Scan for the cell matching the given text and deliver its (x, y) coordinate at center. 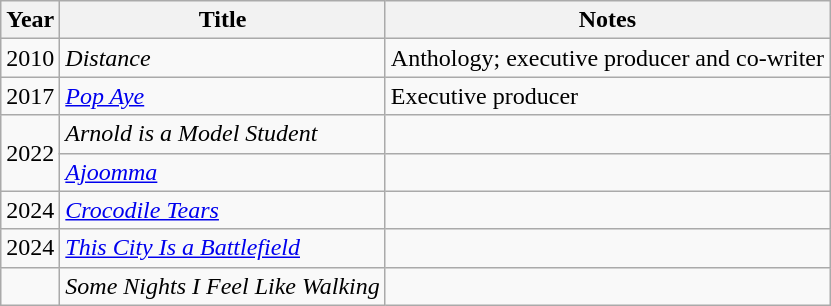
Executive producer (607, 96)
Some Nights I Feel Like Walking (222, 286)
Ajoomma (222, 172)
Title (222, 20)
Pop Aye (222, 96)
2017 (30, 96)
Arnold is a Model Student (222, 134)
Anthology; executive producer and co-writer (607, 58)
2010 (30, 58)
Year (30, 20)
Notes (607, 20)
Distance (222, 58)
This City Is a Battlefield (222, 248)
2022 (30, 153)
Crocodile Tears (222, 210)
